Find where the given text appears and provide that cell's center as [x, y] coordinate. 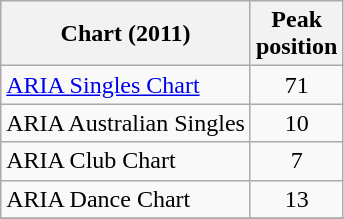
Peakposition [296, 34]
ARIA Australian Singles [126, 123]
71 [296, 85]
ARIA Dance Chart [126, 199]
13 [296, 199]
10 [296, 123]
ARIA Club Chart [126, 161]
7 [296, 161]
Chart (2011) [126, 34]
ARIA Singles Chart [126, 85]
